Return (x, y) of the center of cell containing provided text 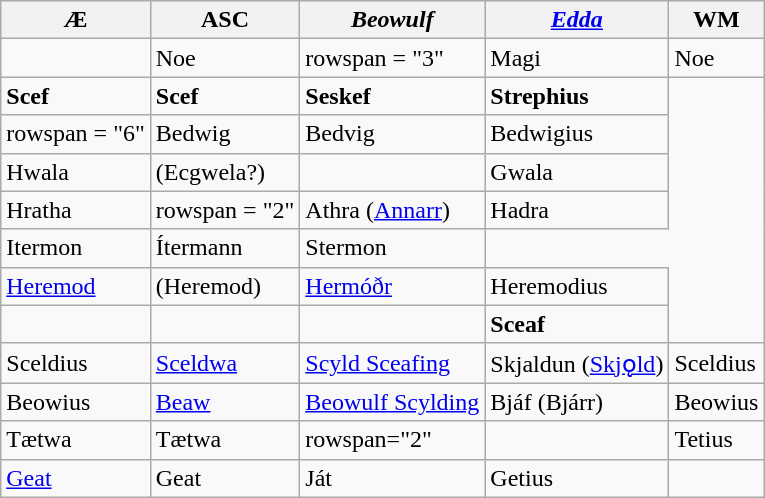
Magi (577, 58)
ASC (225, 20)
Athra (Annarr) (392, 210)
Hwala (76, 172)
rowspan = "2" (225, 210)
Stermon (392, 248)
Ítermann (225, 248)
(Heremod) (225, 286)
Skjaldun (Skjǫld) (577, 363)
Scyld Sceafing (392, 363)
Heremodius (577, 286)
Sceaf (577, 324)
Beowulf Scylding (392, 402)
Bedwig (225, 134)
rowspan="2" (392, 440)
Getius (577, 478)
rowspan = "6" (76, 134)
Ját (392, 478)
Gwala (577, 172)
Bedwigius (577, 134)
Sceldwa (225, 363)
Bjáf (Bjárr) (577, 402)
Bedvig (392, 134)
Beaw (225, 402)
Beowulf (392, 20)
Heremod (76, 286)
rowspan = "3" (392, 58)
Seskef (392, 96)
(Ecgwela?) (225, 172)
Edda (577, 20)
Hermóðr (392, 286)
Hadra (577, 210)
Hratha (76, 210)
Strephius (577, 96)
Æ (76, 20)
Tetius (716, 440)
WM (716, 20)
Itermon (76, 248)
